For the text-containing cell, return its midpoint in (x, y) coordinate format. 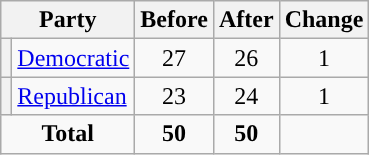
Republican (74, 96)
Before (174, 20)
Party (68, 20)
26 (246, 58)
23 (174, 96)
24 (246, 96)
After (246, 20)
Change (324, 20)
Democratic (74, 58)
27 (174, 58)
Total (68, 134)
